Determine the (x, y) coordinate at the center of the cell enclosing the given text.  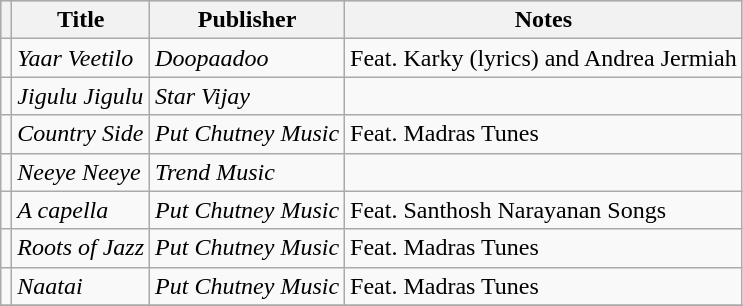
Naatai (81, 286)
A capella (81, 210)
Star Vijay (248, 96)
Jigulu Jigulu (81, 96)
Feat. Karky (lyrics) and Andrea Jermiah (544, 58)
Doopaadoo (248, 58)
Yaar Veetilo (81, 58)
Title (81, 20)
Country Side (81, 134)
Notes (544, 20)
Roots of Jazz (81, 248)
Trend Music (248, 172)
Neeye Neeye (81, 172)
Feat. Santhosh Narayanan Songs (544, 210)
Publisher (248, 20)
